Determine the [X, Y] coordinate at the center of the cell enclosing the given text.  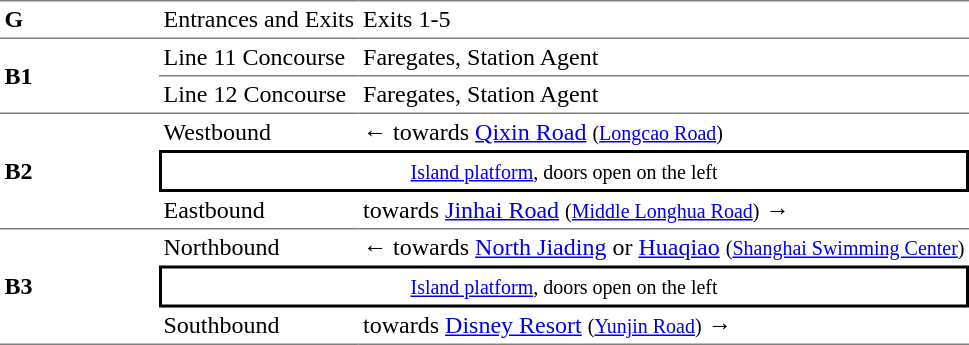
Line 12 Concourse [259, 95]
Westbound [259, 132]
Eastbound [259, 211]
B1 [80, 76]
Entrances and Exits [259, 20]
towards Jinhai Road (Middle Longhua Road) → [664, 211]
Exits 1-5 [664, 20]
G [80, 20]
B2 [80, 172]
Line 11 Concourse [259, 58]
← towards Qixin Road (Longcao Road) [664, 132]
← towards North Jiading or Huaqiao (Shanghai Swimming Center) [664, 248]
Northbound [259, 248]
